From the cell containing the given text, extract its center point as [x, y] coordinate. 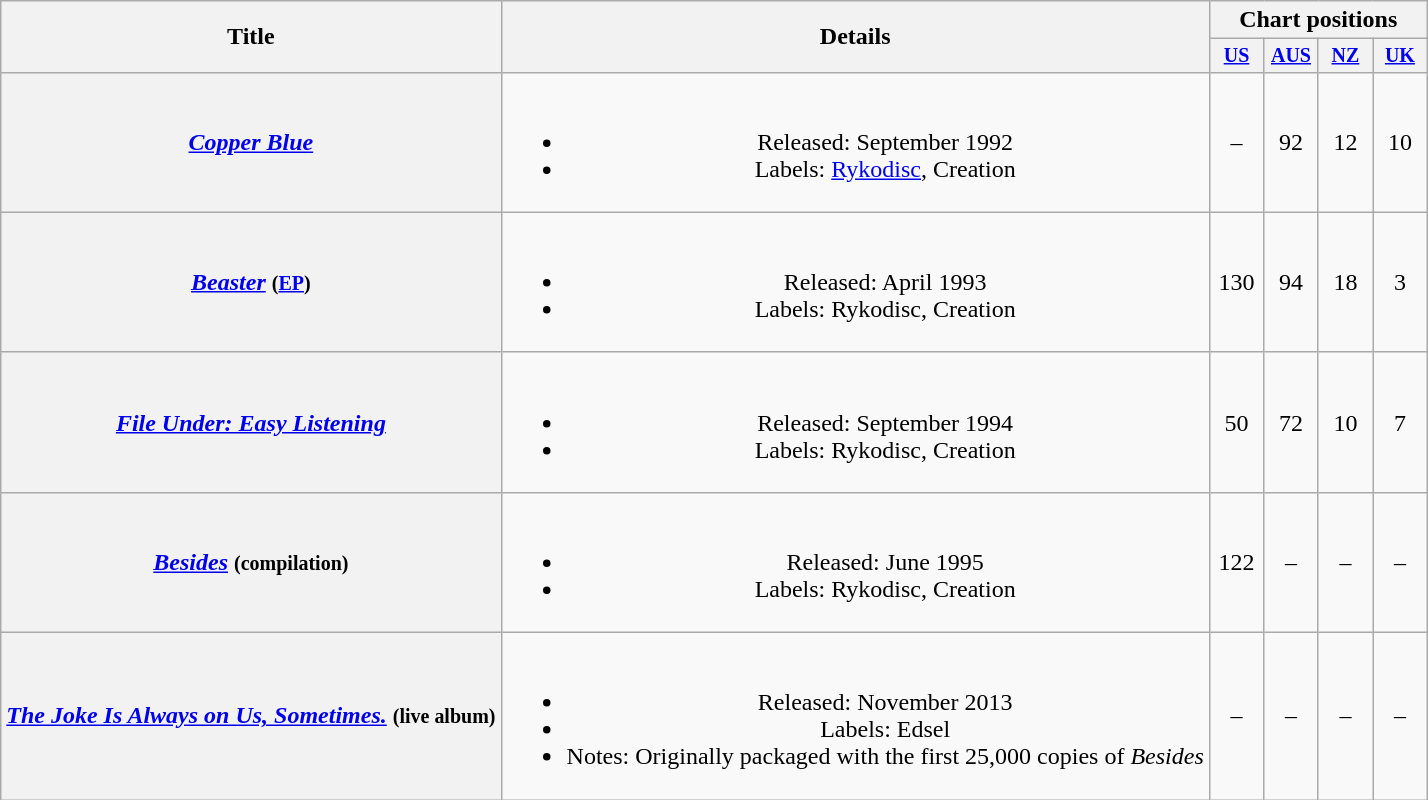
File Under: Easy Listening [251, 422]
Released: November 2013Labels: EdselNotes: Originally packaged with the first 25,000 copies of Besides [855, 716]
7 [1400, 422]
Released: September 1992Labels: Rykodisc, Creation [855, 142]
130 [1236, 282]
Released: April 1993Labels: Rykodisc, Creation [855, 282]
Released: June 1995Labels: Rykodisc, Creation [855, 562]
Besides (compilation) [251, 562]
18 [1345, 282]
UK [1400, 56]
NZ [1345, 56]
Title [251, 37]
92 [1291, 142]
US [1236, 56]
AUS [1291, 56]
3 [1400, 282]
94 [1291, 282]
Copper Blue [251, 142]
50 [1236, 422]
Beaster (EP) [251, 282]
72 [1291, 422]
Released: September 1994Labels: Rykodisc, Creation [855, 422]
122 [1236, 562]
The Joke Is Always on Us, Sometimes. (live album) [251, 716]
Chart positions [1318, 20]
Details [855, 37]
12 [1345, 142]
